Extract the (x, y) coordinate from the center of the cell holding the provided text.  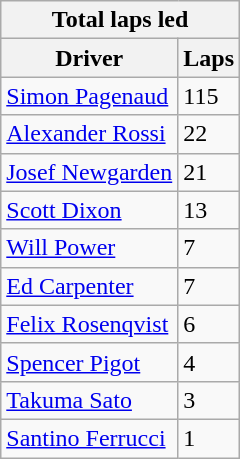
Santino Ferrucci (90, 438)
Spencer Pigot (90, 362)
Scott Dixon (90, 210)
1 (209, 438)
6 (209, 324)
Total laps led (120, 20)
13 (209, 210)
Alexander Rossi (90, 134)
21 (209, 172)
Laps (209, 58)
22 (209, 134)
Driver (90, 58)
Will Power (90, 248)
4 (209, 362)
115 (209, 96)
3 (209, 400)
Ed Carpenter (90, 286)
Felix Rosenqvist (90, 324)
Simon Pagenaud (90, 96)
Josef Newgarden (90, 172)
Takuma Sato (90, 400)
